Scan for the cell matching the given text and deliver its [X, Y] coordinate at center. 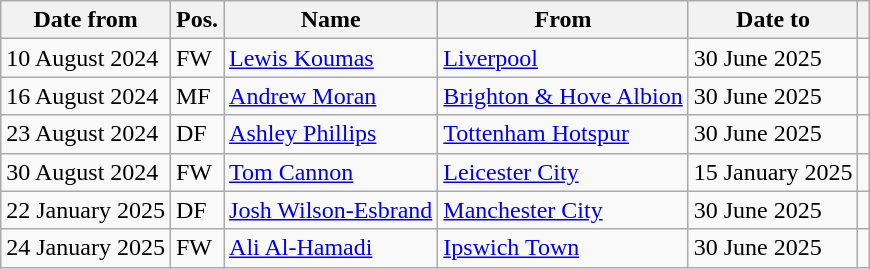
24 January 2025 [86, 248]
Leicester City [563, 172]
Pos. [196, 20]
23 August 2024 [86, 134]
15 January 2025 [773, 172]
Ipswich Town [563, 248]
Date from [86, 20]
Brighton & Hove Albion [563, 96]
Andrew Moran [331, 96]
Josh Wilson-Esbrand [331, 210]
16 August 2024 [86, 96]
Manchester City [563, 210]
30 August 2024 [86, 172]
MF [196, 96]
From [563, 20]
10 August 2024 [86, 58]
Tom Cannon [331, 172]
Lewis Koumas [331, 58]
Name [331, 20]
Tottenham Hotspur [563, 134]
Liverpool [563, 58]
Ali Al-Hamadi [331, 248]
Ashley Phillips [331, 134]
Date to [773, 20]
22 January 2025 [86, 210]
